Pinpoint the cell where the given text exists, returning its (x, y) midpoint coordinate. 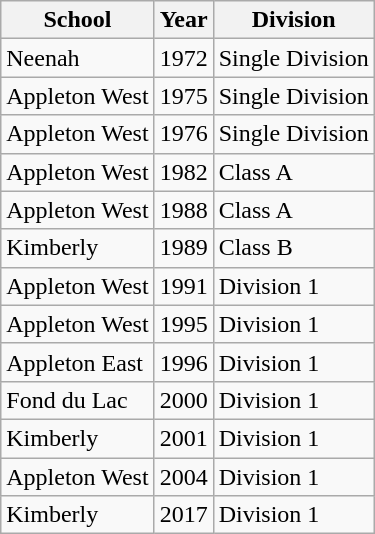
2017 (184, 515)
Neenah (78, 58)
2001 (184, 438)
1996 (184, 362)
Year (184, 20)
1982 (184, 172)
1988 (184, 210)
Fond du Lac (78, 400)
1995 (184, 324)
Class B (294, 248)
1975 (184, 96)
2000 (184, 400)
1972 (184, 58)
Appleton East (78, 362)
1976 (184, 134)
1991 (184, 286)
1989 (184, 248)
School (78, 20)
2004 (184, 477)
Division (294, 20)
